Scan for the cell matching the given text and deliver its [X, Y] coordinate at center. 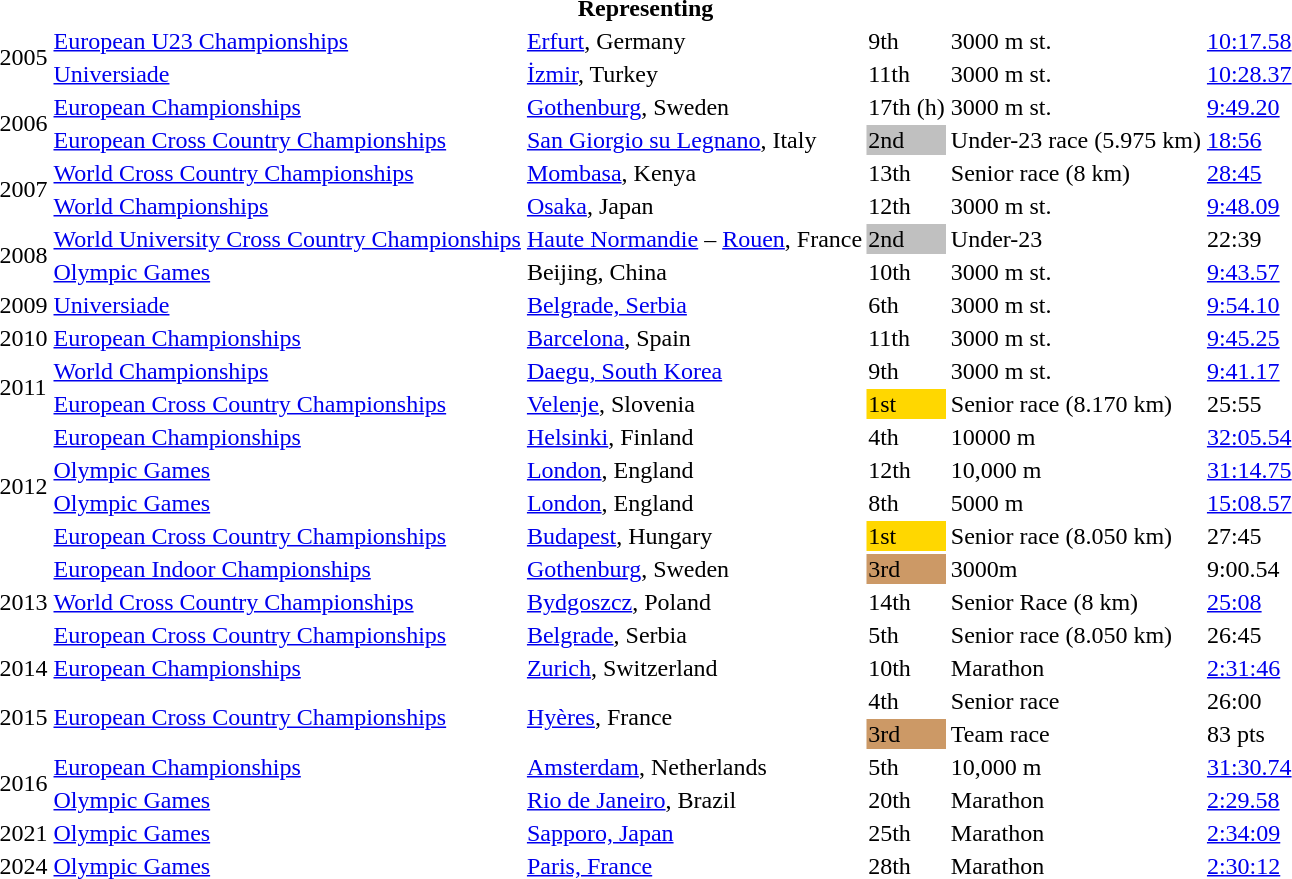
Erfurt, Germany [694, 41]
Under-23 [1076, 239]
European Indoor Championships [287, 569]
13th [907, 173]
World University Cross Country Championships [287, 239]
Senior race [1076, 701]
San Giorgio su Legnano, Italy [694, 140]
Barcelona, Spain [694, 338]
20th [907, 800]
6th [907, 305]
Amsterdam, Netherlands [694, 767]
14th [907, 602]
Sapporo, Japan [694, 833]
Beijing, China [694, 272]
25th [907, 833]
Under-23 race (5.975 km) [1076, 140]
Senior race (8 km) [1076, 173]
Budapest, Hungary [694, 536]
Hyères, France [694, 718]
Helsinki, Finland [694, 437]
8th [907, 503]
European U23 Championships [287, 41]
17th (h) [907, 107]
Rio de Janeiro, Brazil [694, 800]
Team race [1076, 734]
10000 m [1076, 437]
Osaka, Japan [694, 206]
Bydgoszcz, Poland [694, 602]
Senior Race (8 km) [1076, 602]
3000m [1076, 569]
İzmir, Turkey [694, 74]
5000 m [1076, 503]
Daegu, South Korea [694, 371]
Senior race (8.170 km) [1076, 404]
Mombasa, Kenya [694, 173]
Haute Normandie – Rouen, France [694, 239]
Zurich, Switzerland [694, 668]
Velenje, Slovenia [694, 404]
